Locate the cell with the specified text and output its [x, y] center coordinate. 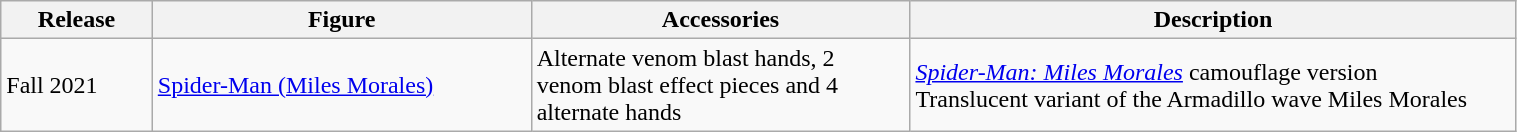
Fall 2021 [77, 85]
Alternate venom blast hands, 2 venom blast effect pieces and 4 alternate hands [720, 85]
Description [1213, 20]
Accessories [720, 20]
Figure [342, 20]
Spider-Man: Miles Morales camouflage versionTranslucent variant of the Armadillo wave Miles Morales [1213, 85]
Spider-Man (Miles Morales) [342, 85]
Release [77, 20]
